Capture the cell that displays the provided text and extract its (x, y) central coordinate. 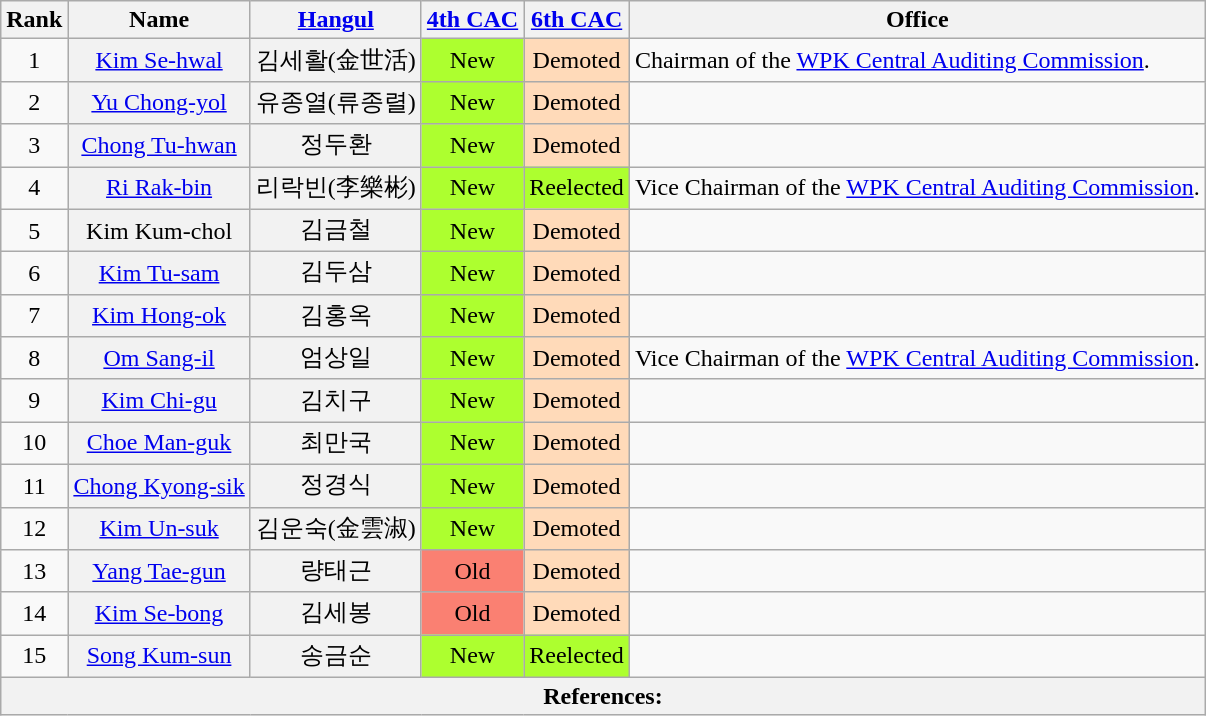
5 (34, 230)
14 (34, 614)
2 (34, 102)
10 (34, 444)
7 (34, 316)
Yu Chong-yol (159, 102)
Kim Se-hwal (159, 60)
량태근 (336, 572)
Kim Se-bong (159, 614)
김두삼 (336, 274)
김세봉 (336, 614)
9 (34, 400)
12 (34, 528)
Hangul (336, 20)
Kim Chi-gu (159, 400)
Chairman of the WPK Central Auditing Commission. (917, 60)
Yang Tae-gun (159, 572)
Kim Kum-chol (159, 230)
송금순 (336, 656)
3 (34, 146)
정두환 (336, 146)
리락빈(李樂彬) (336, 188)
유종열(류종렬) (336, 102)
15 (34, 656)
김금철 (336, 230)
Kim Un-suk (159, 528)
김세활(金世活) (336, 60)
Office (917, 20)
8 (34, 358)
Choe Man-guk (159, 444)
4th CAC (472, 20)
Chong Tu-hwan (159, 146)
정경식 (336, 486)
엄상일 (336, 358)
Kim Hong-ok (159, 316)
김홍옥 (336, 316)
1 (34, 60)
Chong Kyong-sik (159, 486)
Name (159, 20)
김치구 (336, 400)
김운숙(金雲淑) (336, 528)
Song Kum-sun (159, 656)
References: (603, 696)
Om Sang-il (159, 358)
Ri Rak-bin (159, 188)
4 (34, 188)
6th CAC (577, 20)
13 (34, 572)
6 (34, 274)
Rank (34, 20)
11 (34, 486)
최만국 (336, 444)
Kim Tu-sam (159, 274)
